Search for the cell housing the specified text and yield its (x, y) center coordinate. 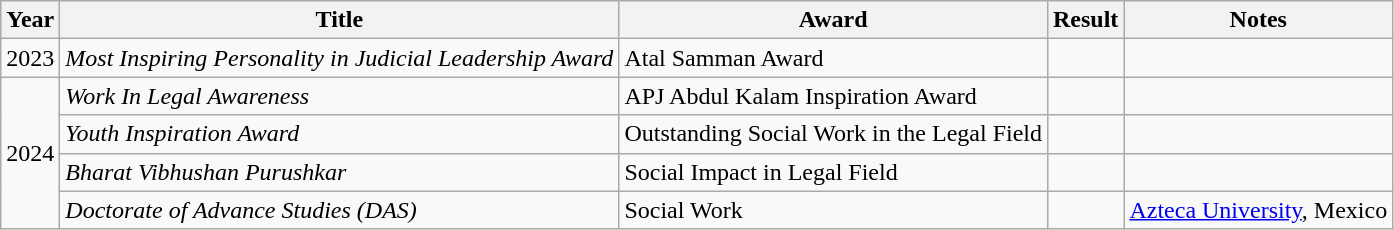
2023 (30, 58)
Result (1085, 20)
2024 (30, 153)
Atal Samman Award (834, 58)
Social Impact in Legal Field (834, 172)
Notes (1258, 20)
Outstanding Social Work in the Legal Field (834, 134)
Doctorate of Advance Studies (DAS) (340, 210)
Title (340, 20)
Youth Inspiration Award (340, 134)
APJ Abdul Kalam Inspiration Award (834, 96)
Azteca University, Mexico (1258, 210)
Work In Legal Awareness (340, 96)
Social Work (834, 210)
Bharat Vibhushan Purushkar (340, 172)
Year (30, 20)
Most Inspiring Personality in Judicial Leadership Award (340, 58)
Award (834, 20)
